Scan for the cell matching the given text and deliver its [x, y] coordinate at center. 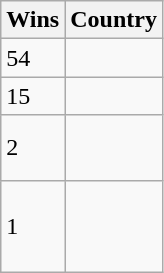
2 [33, 148]
1 [33, 226]
Wins [33, 20]
54 [33, 58]
15 [33, 96]
Country [114, 20]
